Find where the given text appears and provide that cell's center as [x, y] coordinate. 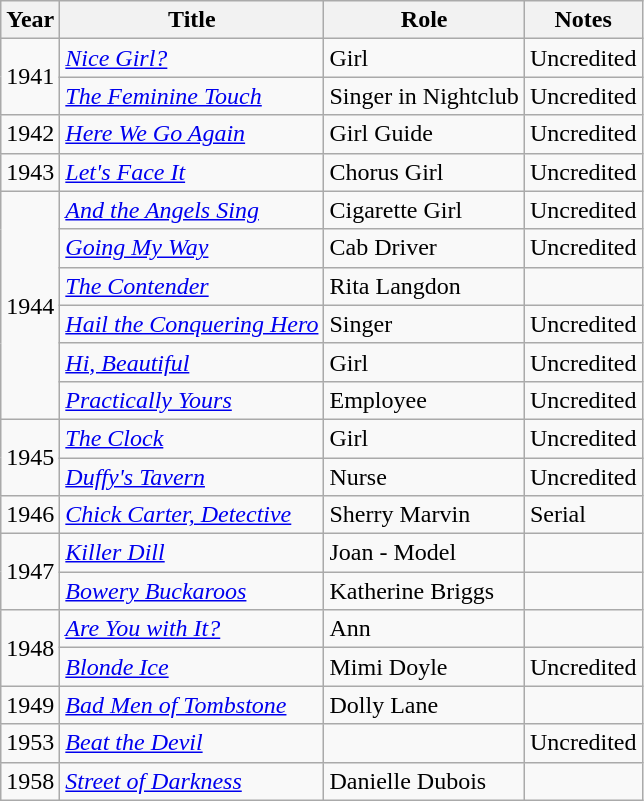
Bad Men of Tombstone [192, 705]
1942 [30, 134]
Practically Yours [192, 400]
The Feminine Touch [192, 96]
Here We Go Again [192, 134]
Are You with It? [192, 629]
The Clock [192, 438]
Ann [424, 629]
Singer in Nightclub [424, 96]
Girl Guide [424, 134]
Title [192, 20]
Employee [424, 400]
Duffy's Tavern [192, 477]
Let's Face It [192, 172]
Singer [424, 324]
Bowery Buckaroos [192, 591]
Role [424, 20]
Nurse [424, 477]
Danielle Dubois [424, 781]
The Contender [192, 286]
1945 [30, 457]
Notes [583, 20]
1958 [30, 781]
Chick Carter, Detective [192, 515]
Killer Dill [192, 553]
Hail the Conquering Hero [192, 324]
And the Angels Sing [192, 210]
Joan - Model [424, 553]
1949 [30, 705]
Cab Driver [424, 248]
Dolly Lane [424, 705]
Going My Way [192, 248]
Nice Girl? [192, 58]
Mimi Doyle [424, 667]
1944 [30, 305]
Year [30, 20]
1948 [30, 648]
1946 [30, 515]
1947 [30, 572]
Cigarette Girl [424, 210]
Blonde Ice [192, 667]
1953 [30, 743]
1941 [30, 77]
Sherry Marvin [424, 515]
Katherine Briggs [424, 591]
Hi, Beautiful [192, 362]
Rita Langdon [424, 286]
Beat the Devil [192, 743]
Street of Darkness [192, 781]
1943 [30, 172]
Chorus Girl [424, 172]
Serial [583, 515]
